Scan for the cell matching the given text and deliver its [x, y] coordinate at center. 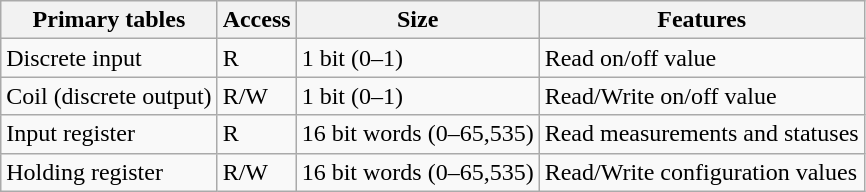
Input register [109, 134]
Access [256, 20]
Read/Write configuration values [702, 172]
Features [702, 20]
Holding register [109, 172]
Read/Write on/off value [702, 96]
Size [418, 20]
Read on/off value [702, 58]
Primary tables [109, 20]
Coil (discrete output) [109, 96]
Discrete input [109, 58]
Read measurements and statuses [702, 134]
